For the text-containing cell, return its midpoint in (x, y) coordinate format. 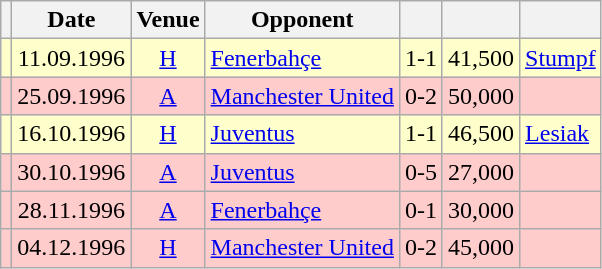
Venue (168, 20)
50,000 (480, 96)
25.09.1996 (72, 96)
46,500 (480, 134)
0-1 (420, 210)
Lesiak (561, 134)
45,000 (480, 248)
0-5 (420, 172)
Opponent (302, 20)
Date (72, 20)
30.10.1996 (72, 172)
16.10.1996 (72, 134)
11.09.1996 (72, 58)
41,500 (480, 58)
27,000 (480, 172)
28.11.1996 (72, 210)
30,000 (480, 210)
04.12.1996 (72, 248)
Stumpf (561, 58)
